From the cell containing the given text, extract its center point as (X, Y) coordinate. 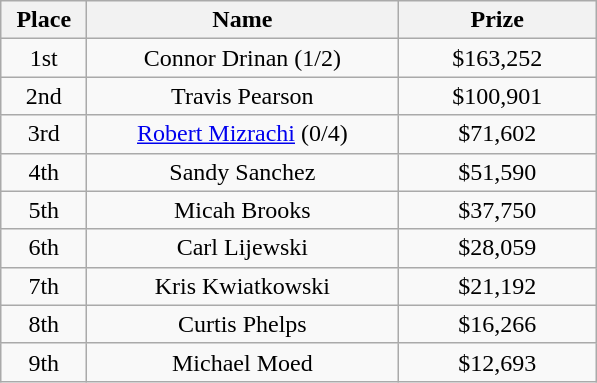
9th (44, 362)
$16,266 (498, 324)
Name (242, 20)
Connor Drinan (1/2) (242, 58)
Prize (498, 20)
4th (44, 172)
Kris Kwiatkowski (242, 286)
$21,192 (498, 286)
Travis Pearson (242, 96)
$37,750 (498, 210)
$28,059 (498, 248)
5th (44, 210)
Carl Lijewski (242, 248)
1st (44, 58)
$71,602 (498, 134)
7th (44, 286)
Sandy Sanchez (242, 172)
$100,901 (498, 96)
8th (44, 324)
Place (44, 20)
$12,693 (498, 362)
Curtis Phelps (242, 324)
Michael Moed (242, 362)
$51,590 (498, 172)
6th (44, 248)
Robert Mizrachi (0/4) (242, 134)
$163,252 (498, 58)
2nd (44, 96)
3rd (44, 134)
Micah Brooks (242, 210)
